Scan for the cell matching the given text and deliver its (x, y) coordinate at center. 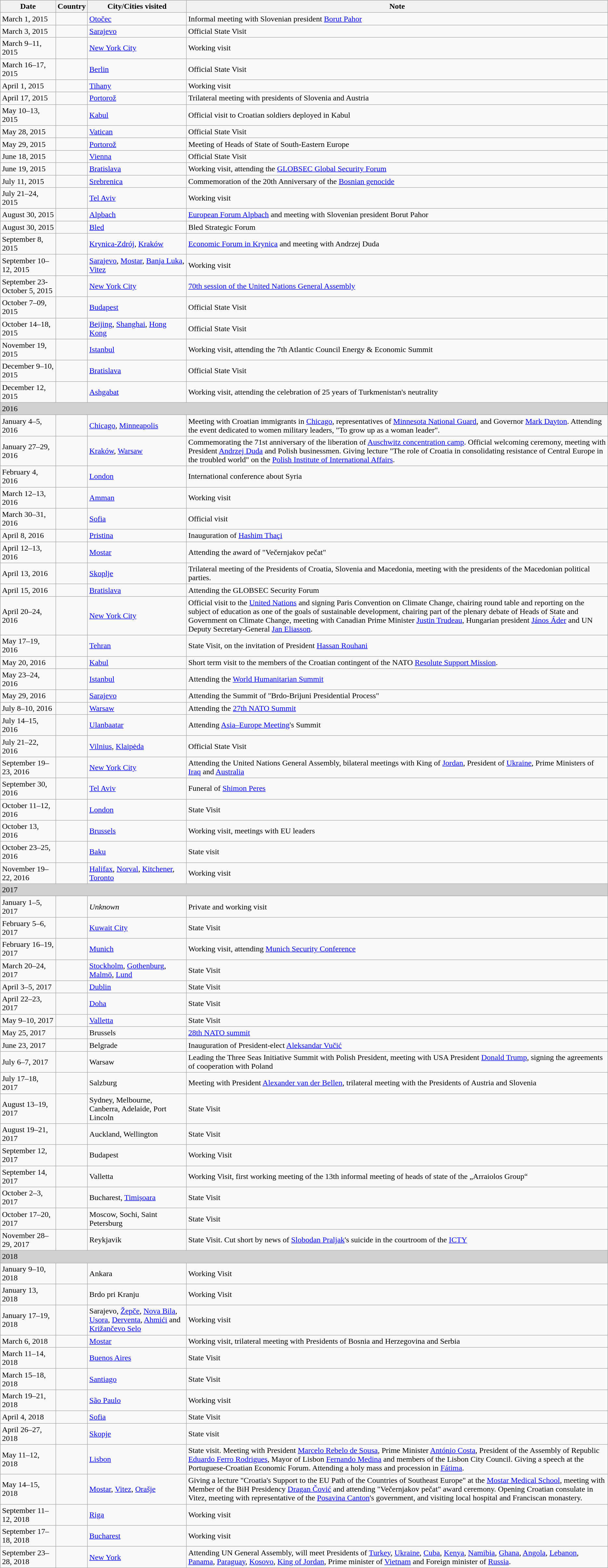
Attending the Summit of "Brdo-Brijuni Presidential Process" (397, 696)
City/Cities visited (137, 7)
Inauguration of Hashim Thaçi (397, 536)
May 25, 2017 (28, 1033)
April 22–23, 2017 (28, 1004)
Attending the 27th NATO Summit (397, 708)
February 5–6, 2017 (28, 928)
Srebrenica (137, 181)
May 20, 2016 (28, 662)
Commemoration of the 20th Anniversary of the Bosnian genocide (397, 181)
Trilateral meeting of the Presidents of Croatia, Slovenia and Macedonia, meeting with the presidents of the Macedonian political parties. (397, 573)
January 13, 2018 (28, 1294)
Sydney, Melbourne, Canberra, Adelaide, Port Lincoln (137, 1108)
October 14–18, 2015 (28, 328)
June 23, 2017 (28, 1045)
Kuwait City (137, 928)
Pristina (137, 536)
New York (137, 1557)
March 1, 2015 (28, 19)
November 19, 2015 (28, 350)
May 28, 2015 (28, 132)
Tihany (137, 86)
2017 (304, 890)
International conference about Syria (397, 477)
Working visit, attending Munich Security Conference (397, 949)
Economic Forum in Krynica and meeting with Andrzej Duda (397, 244)
2018 (304, 1257)
October 13, 2016 (28, 831)
July 8–10, 2016 (28, 708)
September 19–23, 2016 (28, 767)
May 9–10, 2017 (28, 1020)
Beijing, Shanghai, Hong Kong (137, 328)
Attending the World Humanitarian Summit (397, 679)
Amman (137, 497)
June 18, 2015 (28, 156)
January 1–5, 2017 (28, 907)
State Visit, on the invitation of President Hassan Rouhani (397, 646)
Alpbach (137, 215)
Bled (137, 227)
Vienna (137, 156)
April 4, 2018 (28, 1417)
Doha (137, 1004)
Official visit to Croatian soldiers deployed in Kabul (397, 115)
March 3, 2015 (28, 31)
Vilnius, Klaipėda (137, 746)
October 7–09, 2015 (28, 307)
Lisbon (137, 1459)
Moscow, Sochi, Saint Petersburg (137, 1219)
Private and working visit (397, 907)
March 30–31, 2016 (28, 519)
July 21–22, 2016 (28, 746)
January 17–19, 2018 (28, 1320)
June 19, 2015 (28, 169)
Otočec (137, 19)
February 16–19, 2017 (28, 949)
Munich (137, 949)
Bled Strategic Forum (397, 227)
Santiago (137, 1379)
January 4–5, 2016 (28, 425)
April 26–27, 2018 (28, 1433)
Ankara (137, 1274)
Official visit (397, 519)
July 11, 2015 (28, 181)
July 17–18, 2017 (28, 1083)
October 23–25, 2016 (28, 852)
September 8, 2015 (28, 244)
April 3–5, 2017 (28, 987)
Salzburg (137, 1083)
Meeting of Heads of State of South-Eastern Europe (397, 144)
Tehran (137, 646)
September 11–12, 2018 (28, 1515)
Meeting with President Alexander van der Bellen, trilateral meeting with the Presidents of Austria and Slovenia (397, 1083)
May 10–13, 2015 (28, 115)
Dublin (137, 987)
September 14, 2017 (28, 1177)
November 19–22, 2016 (28, 873)
January 9–10, 2018 (28, 1274)
April 1, 2015 (28, 86)
2016 (304, 409)
Attending the GLOBSEC Security Forum (397, 590)
Bucharest (137, 1536)
April 13, 2016 (28, 573)
Trilateral meeting with presidents of Slovenia and Austria (397, 98)
September 17–18, 2018 (28, 1536)
May 23–24, 2016 (28, 679)
November 28–29, 2017 (28, 1240)
European Forum Alpbach and meeting with Slovenian president Borut Pahor (397, 215)
September 12, 2017 (28, 1155)
August 19–21, 2017 (28, 1134)
August 13–19, 2017 (28, 1108)
September 23–28, 2018 (28, 1557)
October 2–3, 2017 (28, 1197)
April 17, 2015 (28, 98)
Sarajevo, Mostar, Banja Luka, Vitez (137, 265)
March 12–13, 2016 (28, 497)
March 15–18, 2018 (28, 1379)
March 11–14, 2018 (28, 1358)
Auckland, Wellington (137, 1134)
May 29, 2016 (28, 696)
Chicago, Minneapolis (137, 425)
Inauguration of President-elect Aleksandar Vučić (397, 1045)
December 12, 2015 (28, 392)
July 21–24, 2015 (28, 198)
Short term visit to the members of the Croatian contingent of the NATO Resolute Support Mission. (397, 662)
Attending Asia–Europe Meeting's Summit (397, 725)
March 19–21, 2018 (28, 1400)
70th session of the United Nations General Assembly (397, 286)
Attending the United Nations General Assembly, bilateral meetings with King of Jordan, President of Ukraine, Prime Ministers of Iraq and Australia (397, 767)
Attending the award of "Večernjakov pečat" (397, 553)
October 11–12, 2016 (28, 809)
Vatican (137, 132)
Ulanbaatar (137, 725)
Halifax, Norval, Kitchener, Toronto (137, 873)
March 9–11, 2015 (28, 48)
Baku (137, 852)
January 27–29, 2016 (28, 451)
Mostar, Vitez, Orašje (137, 1489)
Belgrade (137, 1045)
Sarajevo, Žepče, Nova Bila, Usora, Derventa, Ahmići and Križančevo Selo (137, 1320)
May 17–19, 2016 (28, 646)
São Paulo (137, 1400)
Kraków, Warsaw (137, 451)
Brdo pri Kranju (137, 1294)
Reykjavik (137, 1240)
Working Visit, first working meeting of the 13th informal meeting of heads of state of the „Arraiolos Group“ (397, 1177)
Krynica-Zdrój, Kraków (137, 244)
Funeral of Shimon Peres (397, 789)
Working visit, meetings with EU leaders (397, 831)
Unknown (137, 907)
State Visit. Cut short by news of Slobodan Praljak's suicide in the courtroom of the ICTY (397, 1240)
Working visit, attending the 7th Atlantic Council Energy & Economic Summit (397, 350)
April 20–24, 2016 (28, 616)
28th NATO summit (397, 1033)
September 30, 2016 (28, 789)
April 15, 2016 (28, 590)
Note (397, 7)
September 23- October 5, 2015 (28, 286)
April 12–13, 2016 (28, 553)
July 6–7, 2017 (28, 1062)
Ashgabat (137, 392)
May 11–12, 2018 (28, 1459)
Country (72, 7)
March 20–24, 2017 (28, 970)
Buenos Aires (137, 1358)
Skoplje (137, 573)
Stockholm, Gothenburg, Malmö, Lund (137, 970)
April 8, 2016 (28, 536)
Working visit, trilateral meeting with Presidents of Bosnia and Herzegovina and Serbia (397, 1341)
Date (28, 7)
February 4, 2016 (28, 477)
September 10–12, 2015 (28, 265)
Working visit, attending the celebration of 25 years of Turkmenistan's neutrality (397, 392)
March 6, 2018 (28, 1341)
Berlin (137, 69)
Riga (137, 1515)
Working visit, attending the GLOBSEC Global Security Forum (397, 169)
October 17–20, 2017 (28, 1219)
March 16–17, 2015 (28, 69)
Bucharest, Timișoara (137, 1197)
Informal meeting with Slovenian president Borut Pahor (397, 19)
December 9–10, 2015 (28, 371)
July 14–15, 2016 (28, 725)
May 14–15, 2018 (28, 1489)
Skopje (137, 1433)
May 29, 2015 (28, 144)
